Scan for the cell matching the given text and deliver its (x, y) coordinate at center. 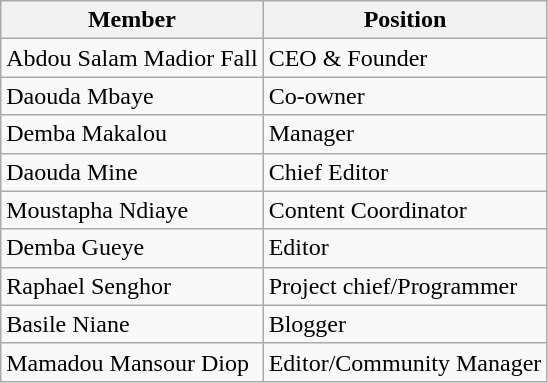
Moustapha Ndiaye (132, 210)
Demba Gueye (132, 248)
Raphael Senghor (132, 286)
Mamadou Mansour Diop (132, 362)
Basile Niane (132, 324)
Position (405, 20)
Co-owner (405, 96)
Project chief/Programmer (405, 286)
Chief Editor (405, 172)
Editor (405, 248)
Abdou Salam Madior Fall (132, 58)
Daouda Mbaye (132, 96)
Content Coordinator (405, 210)
Manager (405, 134)
Blogger (405, 324)
Editor/Community Manager (405, 362)
Demba Makalou (132, 134)
Member (132, 20)
CEO & Founder (405, 58)
Daouda Mine (132, 172)
